Search for the cell housing the specified text and yield its (X, Y) center coordinate. 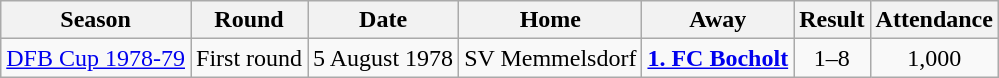
5 August 1978 (384, 58)
DFB Cup 1978-79 (96, 58)
Round (248, 20)
Season (96, 20)
First round (248, 58)
1. FC Bocholt (718, 58)
1,000 (934, 58)
1–8 (832, 58)
Away (718, 20)
Home (550, 20)
Attendance (934, 20)
SV Memmelsdorf (550, 58)
Result (832, 20)
Date (384, 20)
